From the cell containing the given text, extract its center point as [X, Y] coordinate. 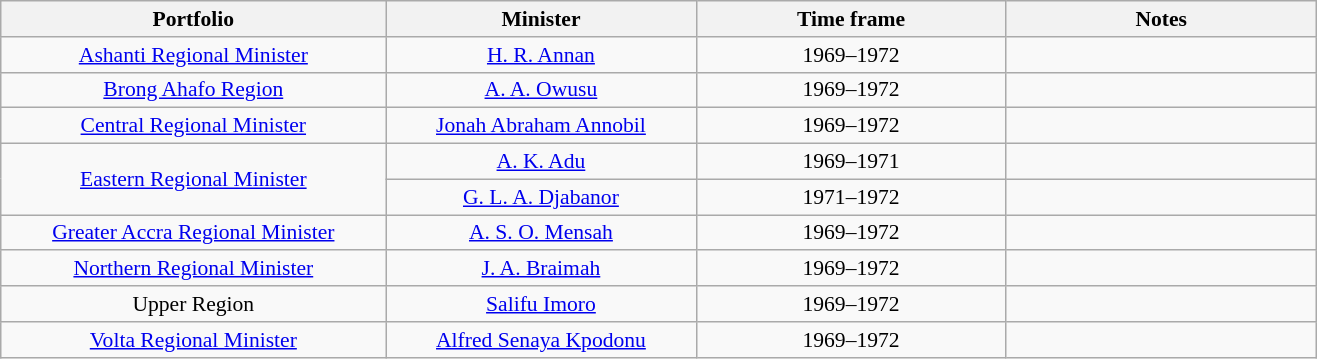
A. K. Adu [541, 162]
Salifu Imoro [541, 304]
Northern Regional Minister [194, 269]
Volta Regional Minister [194, 340]
A. A. Owusu [541, 90]
Brong Ahafo Region [194, 90]
1969–1971 [851, 162]
1971–1972 [851, 197]
Alfred Senaya Kpodonu [541, 340]
Greater Accra Regional Minister [194, 233]
Portfolio [194, 19]
J. A. Braimah [541, 269]
Jonah Abraham Annobil [541, 126]
A. S. O. Mensah [541, 233]
Central Regional Minister [194, 126]
H. R. Annan [541, 55]
Minister [541, 19]
G. L. A. Djabanor [541, 197]
Eastern Regional Minister [194, 180]
Time frame [851, 19]
Notes [1161, 19]
Ashanti Regional Minister [194, 55]
Upper Region [194, 304]
